Output the [x, y] coordinate of the center of the cell containing the given text.  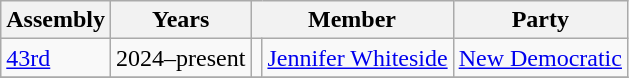
Jennifer Whiteside [358, 58]
Party [540, 20]
2024–present [180, 58]
43rd [56, 58]
New Democratic [540, 58]
Assembly [56, 20]
Member [352, 20]
Years [180, 20]
